From the cell containing the given text, extract its center point as (X, Y) coordinate. 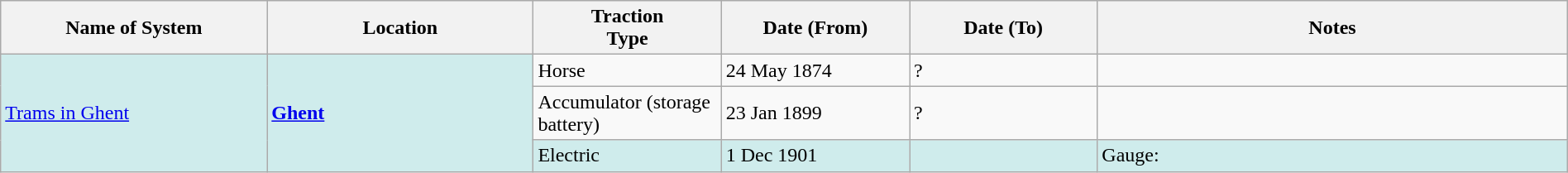
23 Jan 1899 (815, 113)
Horse (627, 70)
Gauge: (1332, 156)
Trams in Ghent (134, 113)
Notes (1332, 28)
Date (To) (1004, 28)
24 May 1874 (815, 70)
Ghent (400, 113)
Electric (627, 156)
Accumulator (storage battery) (627, 113)
Date (From) (815, 28)
Location (400, 28)
TractionType (627, 28)
Name of System (134, 28)
1 Dec 1901 (815, 156)
